Return [x, y] of the center of cell containing provided text 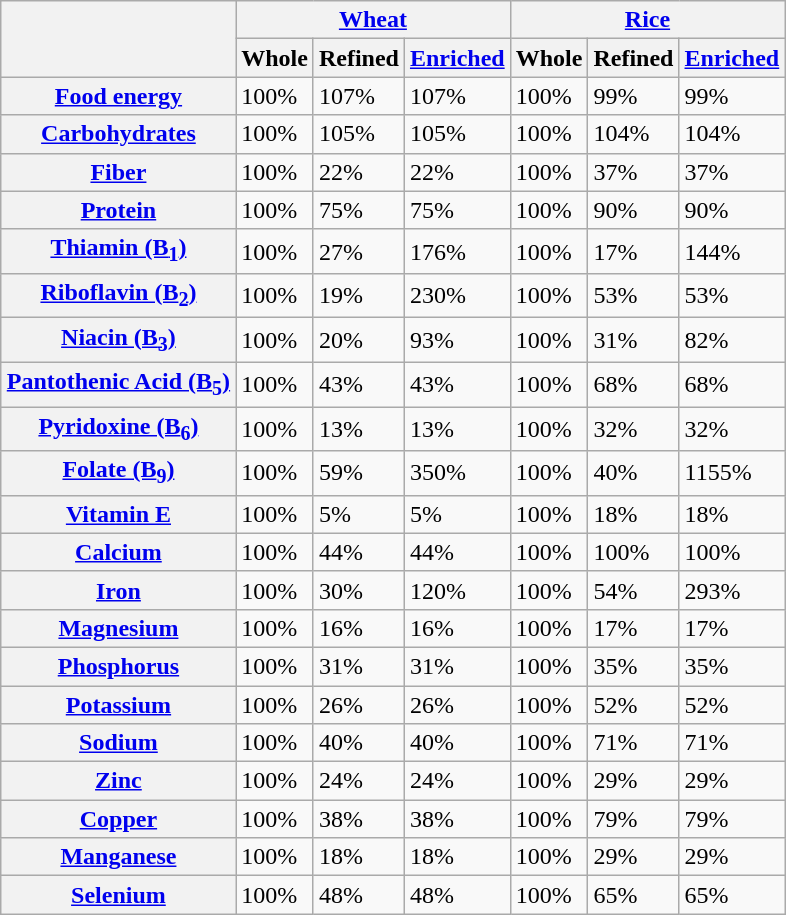
Zinc [118, 781]
Thiamin (B1) [118, 251]
Iron [118, 590]
Manganese [118, 857]
Potassium [118, 705]
176% [457, 251]
93% [457, 340]
Sodium [118, 743]
54% [634, 590]
Pyridoxine (B6) [118, 428]
Pantothenic Acid (B5) [118, 384]
Niacin (B3) [118, 340]
Magnesium [118, 628]
30% [358, 590]
27% [358, 251]
Rice [648, 20]
20% [358, 340]
120% [457, 590]
230% [457, 295]
144% [732, 251]
Carbohydrates [118, 134]
59% [358, 473]
82% [732, 340]
Folate (B9) [118, 473]
1155% [732, 473]
Copper [118, 819]
Riboflavin (B2) [118, 295]
19% [358, 295]
Fiber [118, 172]
Protein [118, 210]
Calcium [118, 552]
Vitamin E [118, 514]
Selenium [118, 895]
Phosphorus [118, 666]
350% [457, 473]
293% [732, 590]
Wheat [374, 20]
Food energy [118, 96]
